Detect which cell encompasses the target text, then output its (x, y) center coordinate. 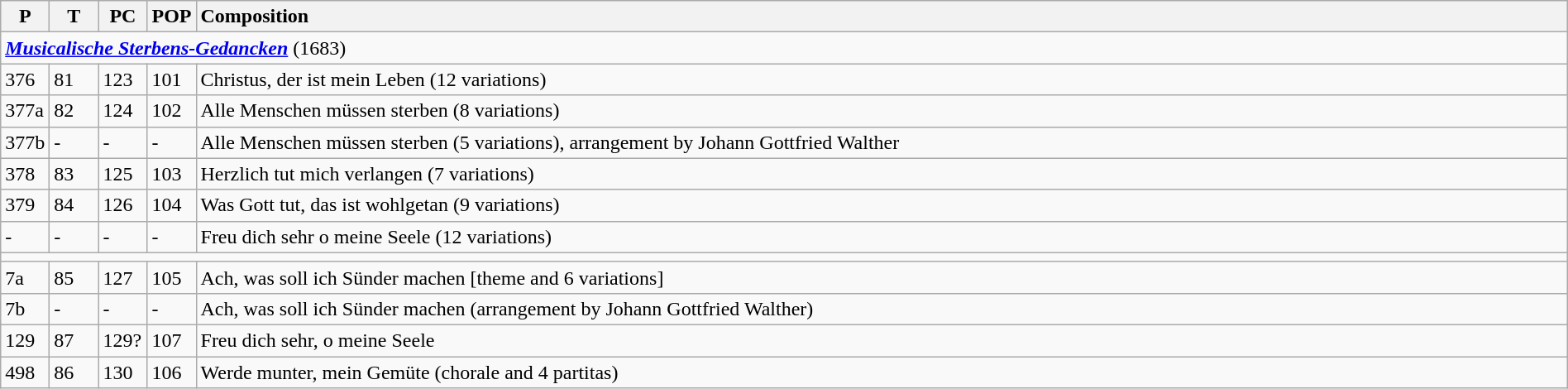
376 (25, 79)
Christus, der ist mein Leben (12 variations) (882, 79)
Ach, was soll ich Sünder machen [theme and 6 variations] (882, 277)
Herzlich tut mich verlangen (7 variations) (882, 174)
P (25, 17)
T (74, 17)
101 (172, 79)
377b (25, 142)
378 (25, 174)
87 (74, 340)
105 (172, 277)
PC (122, 17)
377a (25, 111)
83 (74, 174)
104 (172, 205)
82 (74, 111)
126 (122, 205)
Was Gott tut, das ist wohlgetan (9 variations) (882, 205)
127 (122, 277)
124 (122, 111)
Alle Menschen müssen sterben (5 variations), arrangement by Johann Gottfried Walther (882, 142)
Ach, was soll ich Sünder machen (arrangement by Johann Gottfried Walther) (882, 309)
POP (172, 17)
Alle Menschen müssen sterben (8 variations) (882, 111)
129 (25, 340)
498 (25, 372)
379 (25, 205)
129? (122, 340)
103 (172, 174)
7b (25, 309)
Freu dich sehr, o meine Seele (882, 340)
107 (172, 340)
86 (74, 372)
84 (74, 205)
7a (25, 277)
85 (74, 277)
Musicalische Sterbens-Gedancken (1683) (784, 48)
125 (122, 174)
123 (122, 79)
Werde munter, mein Gemüte (chorale and 4 partitas) (882, 372)
130 (122, 372)
102 (172, 111)
Freu dich sehr o meine Seele (12 variations) (882, 237)
81 (74, 79)
106 (172, 372)
Composition (882, 17)
